Extract the (x, y) coordinate from the center of the cell holding the provided text.  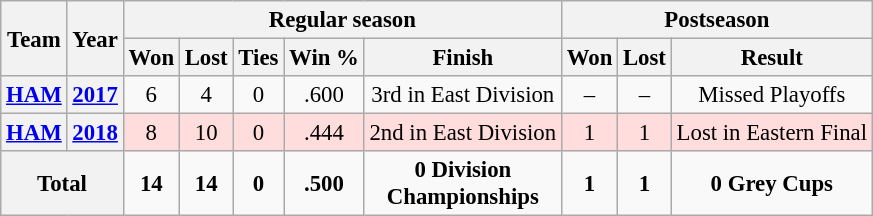
6 (151, 95)
Regular season (342, 20)
Ties (258, 58)
Win % (324, 58)
Lost in Eastern Final (772, 133)
Team (34, 38)
.600 (324, 95)
0 DivisionChampionships (462, 184)
3rd in East Division (462, 95)
Total (62, 184)
2nd in East Division (462, 133)
Year (95, 38)
8 (151, 133)
.444 (324, 133)
10 (206, 133)
Postseason (716, 20)
2017 (95, 95)
Finish (462, 58)
Missed Playoffs (772, 95)
2018 (95, 133)
.500 (324, 184)
Result (772, 58)
4 (206, 95)
0 Grey Cups (772, 184)
